Pinpoint the cell where the given text exists, returning its (X, Y) midpoint coordinate. 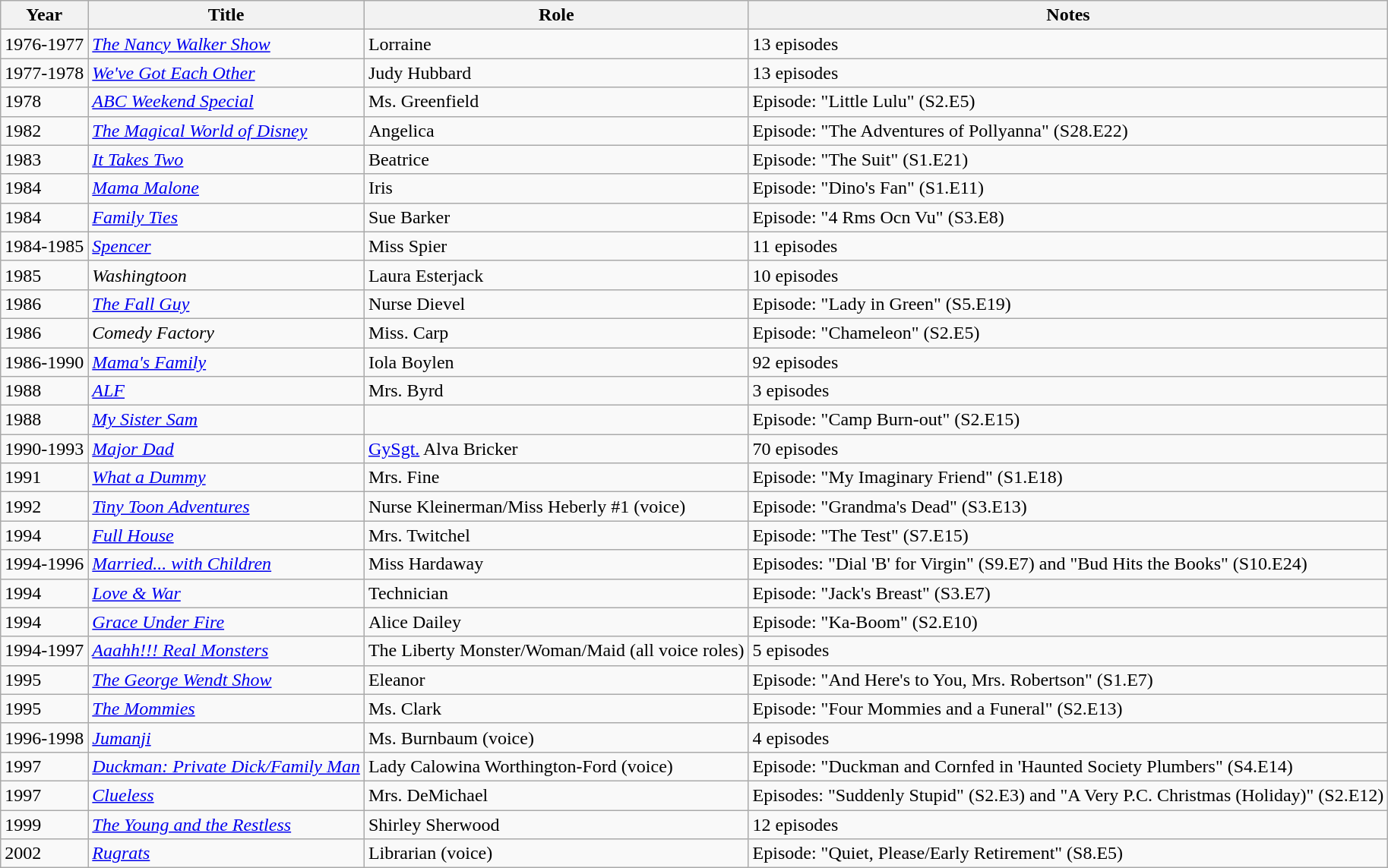
The Mommies (226, 709)
Tiny Toon Adventures (226, 507)
Episode: "Four Mommies and a Funeral" (S2.E13) (1068, 709)
The Fall Guy (226, 304)
Mrs. Fine (556, 478)
1983 (44, 159)
Episodes: "Dial 'B' for Virgin" (S9.E7) and "Bud Hits the Books" (S10.E24) (1068, 564)
Iola Boylen (556, 362)
Episodes: "Suddenly Stupid" (S2.E3) and "A Very P.C. Christmas (Holiday)" (S2.E12) (1068, 795)
Washingtoon (226, 275)
Full House (226, 535)
1985 (44, 275)
The George Wendt Show (226, 680)
Angelica (556, 131)
Episode: "The Test" (S7.E15) (1068, 535)
Episode: "Grandma's Dead" (S3.E13) (1068, 507)
Mrs. DeMichael (556, 795)
Iris (556, 188)
It Takes Two (226, 159)
Notes (1068, 15)
1994-1997 (44, 651)
Miss Hardaway (556, 564)
Mrs. Twitchel (556, 535)
The Nancy Walker Show (226, 44)
Year (44, 15)
1991 (44, 478)
Spencer (226, 246)
Shirley Sherwood (556, 824)
Title (226, 15)
Episode: "Quiet, Please/Early Retirement" (S8.E5) (1068, 854)
Grace Under Fire (226, 622)
Mrs. Byrd (556, 391)
Role (556, 15)
Nurse Dievel (556, 304)
12 episodes (1068, 824)
GySgt. Alva Bricker (556, 449)
1977-1978 (44, 73)
Alice Dailey (556, 622)
1986-1990 (44, 362)
Episode: "Jack's Breast" (S3.E7) (1068, 593)
Jumanji (226, 737)
The Young and the Restless (226, 824)
We've Got Each Other (226, 73)
Lady Calowina Worthington-Ford (voice) (556, 766)
2002 (44, 854)
Episode: "Ka-Boom" (S2.E10) (1068, 622)
1978 (44, 102)
The Liberty Monster/Woman/Maid (all voice roles) (556, 651)
1992 (44, 507)
Married... with Children (226, 564)
1976-1977 (44, 44)
Episode: "My Imaginary Friend" (S1.E18) (1068, 478)
1999 (44, 824)
92 episodes (1068, 362)
Laura Esterjack (556, 275)
Episode: "The Suit" (S1.E21) (1068, 159)
Episode: "Camp Burn-out" (S2.E15) (1068, 420)
4 episodes (1068, 737)
Librarian (voice) (556, 854)
3 episodes (1068, 391)
My Sister Sam (226, 420)
Episode: "Lady in Green" (S5.E19) (1068, 304)
Family Ties (226, 217)
Episode: "Chameleon" (S2.E5) (1068, 333)
1996-1998 (44, 737)
1990-1993 (44, 449)
1984-1985 (44, 246)
ALF (226, 391)
Mama's Family (226, 362)
Mama Malone (226, 188)
Technician (556, 593)
Miss Spier (556, 246)
Judy Hubbard (556, 73)
ABC Weekend Special (226, 102)
Miss. Carp (556, 333)
What a Dummy (226, 478)
Ms. Burnbaum (voice) (556, 737)
11 episodes (1068, 246)
Episode: "The Adventures of Pollyanna" (S28.E22) (1068, 131)
Clueless (226, 795)
1994-1996 (44, 564)
Duckman: Private Dick/Family Man (226, 766)
Major Dad (226, 449)
Lorraine (556, 44)
Love & War (226, 593)
Aaahh!!! Real Monsters (226, 651)
Episode: "And Here's to You, Mrs. Robertson" (S1.E7) (1068, 680)
5 episodes (1068, 651)
Comedy Factory (226, 333)
10 episodes (1068, 275)
Episode: "4 Rms Ocn Vu" (S3.E8) (1068, 217)
70 episodes (1068, 449)
Ms. Greenfield (556, 102)
Episode: "Dino's Fan" (S1.E11) (1068, 188)
Rugrats (226, 854)
The Magical World of Disney (226, 131)
Episode: "Little Lulu" (S2.E5) (1068, 102)
Episode: "Duckman and Cornfed in 'Haunted Society Plumbers" (S4.E14) (1068, 766)
Sue Barker (556, 217)
Ms. Clark (556, 709)
Nurse Kleinerman/Miss Heberly #1 (voice) (556, 507)
Eleanor (556, 680)
Beatrice (556, 159)
1982 (44, 131)
